Pinpoint the cell where the given text exists, returning its [x, y] midpoint coordinate. 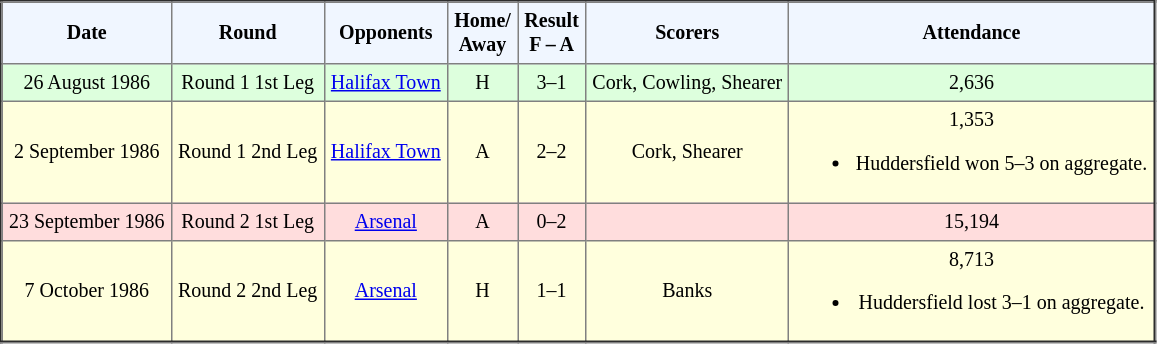
Date [87, 33]
Round 1 1st Leg [248, 83]
Attendance [972, 33]
ResultF – A [552, 33]
3–1 [552, 83]
1,353Huddersfield won 5–3 on aggregate. [972, 152]
23 September 1986 [87, 222]
2,636 [972, 83]
0–2 [552, 222]
26 August 1986 [87, 83]
2 September 1986 [87, 152]
Home/Away [482, 33]
Round [248, 33]
Round 1 2nd Leg [248, 152]
8,713Huddersfield lost 3–1 on aggregate. [972, 291]
7 October 1986 [87, 291]
Round 2 2nd Leg [248, 291]
1–1 [552, 291]
Banks [688, 291]
Round 2 1st Leg [248, 222]
Cork, Cowling, Shearer [688, 83]
15,194 [972, 222]
2–2 [552, 152]
Scorers [688, 33]
Cork, Shearer [688, 152]
Opponents [386, 33]
